Locate the cell with the specified text and output its (X, Y) center coordinate. 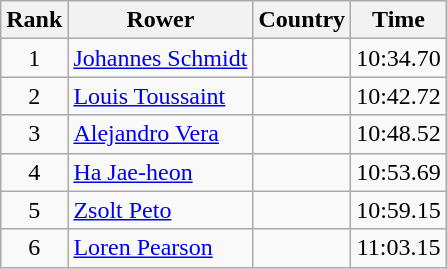
10:48.52 (399, 134)
3 (34, 134)
10:34.70 (399, 58)
6 (34, 248)
10:42.72 (399, 96)
Country (302, 20)
11:03.15 (399, 248)
Rank (34, 20)
10:59.15 (399, 210)
Johannes Schmidt (160, 58)
Loren Pearson (160, 248)
2 (34, 96)
Rower (160, 20)
Zsolt Peto (160, 210)
Time (399, 20)
Alejandro Vera (160, 134)
5 (34, 210)
10:53.69 (399, 172)
4 (34, 172)
1 (34, 58)
Ha Jae-heon (160, 172)
Louis Toussaint (160, 96)
